Identify which cell holds the provided text, then report its (x, y) central coordinate. 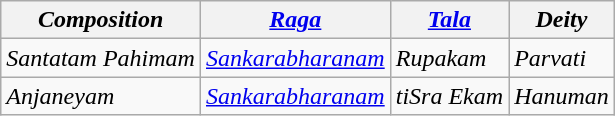
Tala (449, 20)
Raga (295, 20)
Anjaneyam (101, 96)
Parvati (562, 58)
Deity (562, 20)
Rupakam (449, 58)
tiSra Ekam (449, 96)
Santatam Pahimam (101, 58)
Hanuman (562, 96)
Composition (101, 20)
